Capture the cell that displays the provided text and extract its [X, Y] central coordinate. 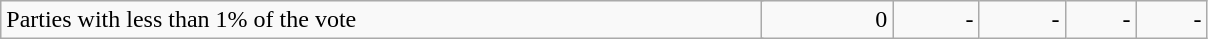
Parties with less than 1% of the vote [382, 20]
0 [828, 20]
